Output the [x, y] coordinate of the center of the cell containing the given text.  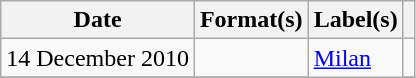
14 December 2010 [98, 58]
Date [98, 20]
Format(s) [251, 20]
Milan [356, 58]
Label(s) [356, 20]
